Return the (x, y) coordinate for the center point of the cell that contains the specified text.  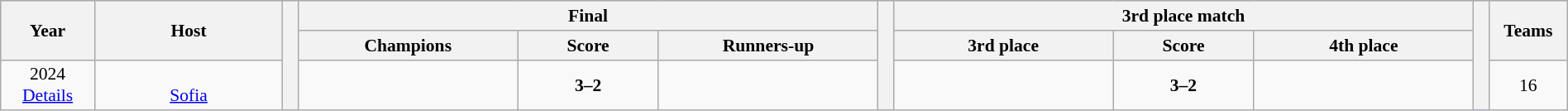
Champions (409, 46)
Sofia (189, 84)
Final (589, 16)
2024Details (48, 84)
3rd place (1004, 46)
Year (48, 30)
Host (189, 30)
Runners-up (767, 46)
Teams (1528, 30)
4th place (1363, 46)
16 (1528, 84)
3rd place match (1184, 16)
